Provide the (X, Y) coordinate of the cell's center where the given text is located.  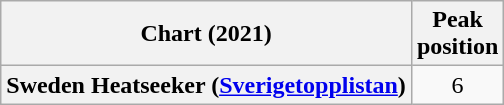
Chart (2021) (206, 34)
Sweden Heatseeker (Sverigetopplistan) (206, 85)
6 (457, 85)
Peakposition (457, 34)
